Return [X, Y] of the center of cell containing provided text 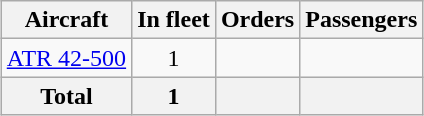
Aircraft [66, 20]
Passengers [362, 20]
Orders [257, 20]
Total [66, 96]
In fleet [174, 20]
ATR 42-500 [66, 58]
